Scan for the cell matching the given text and deliver its (X, Y) coordinate at center. 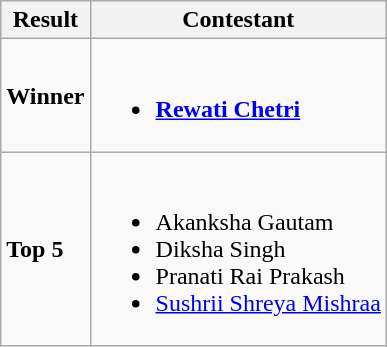
Result (46, 20)
Akanksha GautamDiksha SinghPranati Rai PrakashSushrii Shreya Mishraa (238, 249)
Top 5 (46, 249)
Rewati Chetri (238, 96)
Contestant (238, 20)
Winner (46, 96)
